Provide the [X, Y] coordinate of the cell's center where the given text is located.  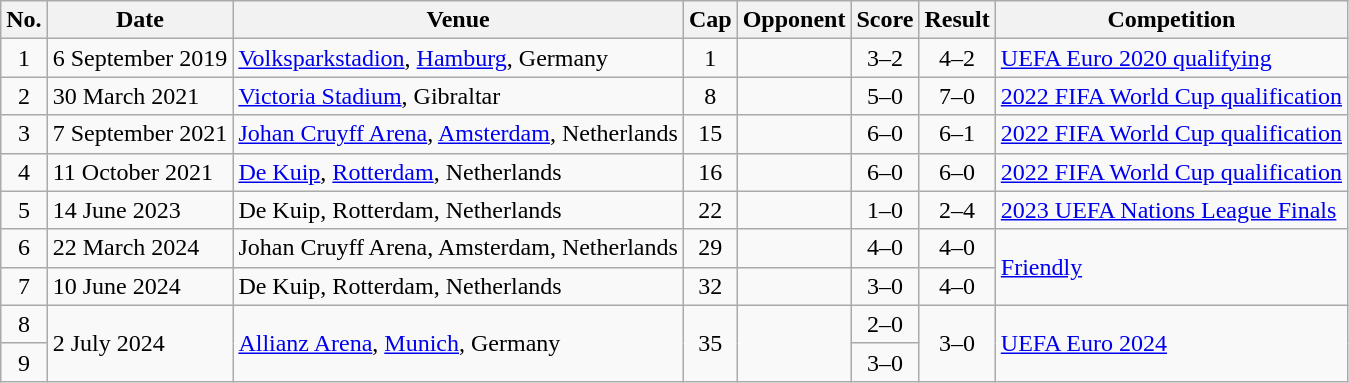
6 September 2019 [140, 58]
16 [710, 172]
UEFA Euro 2020 qualifying [1171, 58]
2 [24, 96]
Venue [458, 20]
14 June 2023 [140, 210]
Allianz Arena, Munich, Germany [458, 343]
3 [24, 134]
6 [24, 248]
22 March 2024 [140, 248]
7–0 [957, 96]
15 [710, 134]
Date [140, 20]
7 September 2021 [140, 134]
4 [24, 172]
No. [24, 20]
22 [710, 210]
7 [24, 286]
29 [710, 248]
Opponent [794, 20]
3–2 [885, 58]
Victoria Stadium, Gibraltar [458, 96]
2–4 [957, 210]
35 [710, 343]
11 October 2021 [140, 172]
9 [24, 362]
10 June 2024 [140, 286]
6–1 [957, 134]
Score [885, 20]
1–0 [885, 210]
5 [24, 210]
Result [957, 20]
Cap [710, 20]
2–0 [885, 324]
32 [710, 286]
2 July 2024 [140, 343]
5–0 [885, 96]
Friendly [1171, 267]
4–2 [957, 58]
Competition [1171, 20]
2023 UEFA Nations League Finals [1171, 210]
30 March 2021 [140, 96]
UEFA Euro 2024 [1171, 343]
Volksparkstadion, Hamburg, Germany [458, 58]
